Scan for the cell matching the given text and deliver its [x, y] coordinate at center. 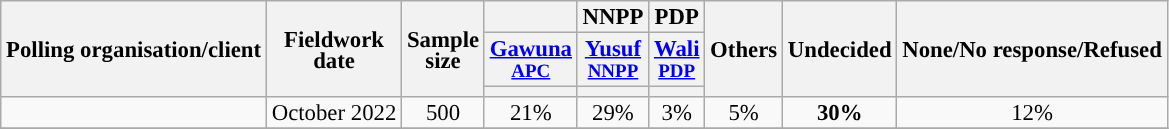
PDP [677, 17]
12% [1032, 113]
30% [839, 113]
500 [444, 113]
3% [677, 113]
Undecided [839, 49]
October 2022 [334, 113]
5% [744, 113]
Samplesize [444, 49]
Others [744, 49]
Polling organisation/client [134, 49]
YusufNNPP [612, 60]
None/No response/Refused [1032, 49]
GawunaAPC [530, 60]
WaliPDP [677, 60]
29% [612, 113]
NNPP [612, 17]
Fieldworkdate [334, 49]
21% [530, 113]
